Extract the (x, y) coordinate from the center of the cell holding the provided text.  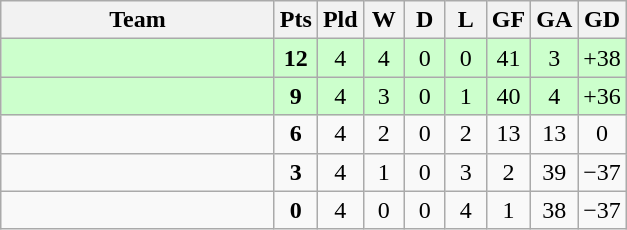
38 (554, 210)
40 (508, 96)
W (384, 20)
L (466, 20)
9 (296, 96)
Team (138, 20)
GA (554, 20)
GF (508, 20)
+36 (602, 96)
12 (296, 58)
+38 (602, 58)
39 (554, 172)
Pld (340, 20)
Pts (296, 20)
6 (296, 134)
D (424, 20)
41 (508, 58)
GD (602, 20)
